Pinpoint the cell where the given text exists, returning its [x, y] midpoint coordinate. 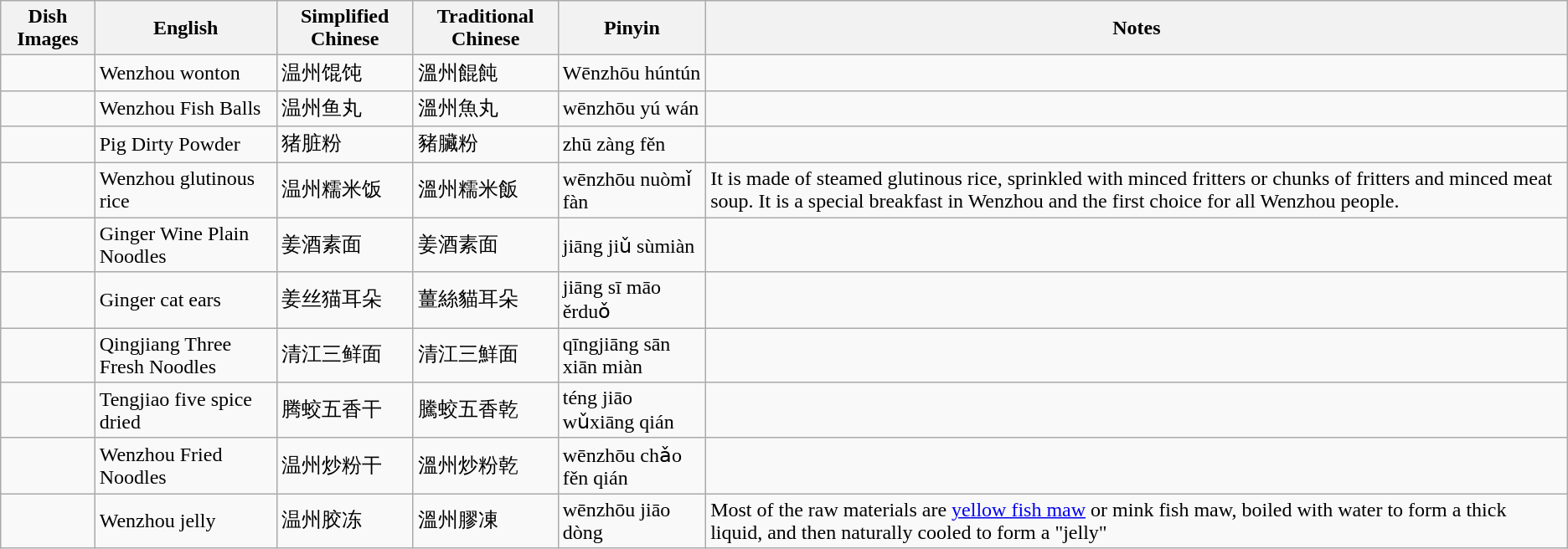
清江三鮮面 [486, 355]
Pig Dirty Powder [186, 144]
腾蛟五香干 [345, 410]
溫州餛飩 [486, 74]
Wēnzhōu húntún [632, 74]
Ginger Wine Plain Noodles [186, 244]
Qingjiang Three Fresh Noodles [186, 355]
zhū zàng fěn [632, 144]
wēnzhōu chǎo fěn qián [632, 465]
wēnzhōu nuòmǐ fàn [632, 191]
Simplified Chinese [345, 28]
wēnzhōu yú wán [632, 109]
English [186, 28]
Wenzhou Fried Noodles [186, 465]
溫州炒粉乾 [486, 465]
Pinyin [632, 28]
jiāng jiǔ sùmiàn [632, 244]
温州馄饨 [345, 74]
Wenzhou wonton [186, 74]
姜丝猫耳朵 [345, 300]
téng jiāo wǔxiāng qián [632, 410]
騰蛟五香乾 [486, 410]
猪脏粉 [345, 144]
溫州魚丸 [486, 109]
溫州膠凍 [486, 521]
Most of the raw materials are yellow fish maw or mink fish maw, boiled with water to form a thick liquid, and then naturally cooled to form a "jelly" [1137, 521]
薑絲貓耳朵 [486, 300]
Wenzhou glutinous rice [186, 191]
qīngjiāng sān xiān miàn [632, 355]
温州鱼丸 [345, 109]
Notes [1137, 28]
Wenzhou jelly [186, 521]
jiāng sī māo ěrduǒ [632, 300]
清江三鲜面 [345, 355]
豬臟粉 [486, 144]
溫州糯米飯 [486, 191]
Ginger cat ears [186, 300]
Wenzhou Fish Balls [186, 109]
温州糯米饭 [345, 191]
温州炒粉干 [345, 465]
温州胶冻 [345, 521]
Dish Images [48, 28]
wēnzhōu jiāo dòng [632, 521]
Tengjiao five spice dried [186, 410]
Traditional Chinese [486, 28]
